Provide the (x, y) coordinate of the cell's center where the given text is located.  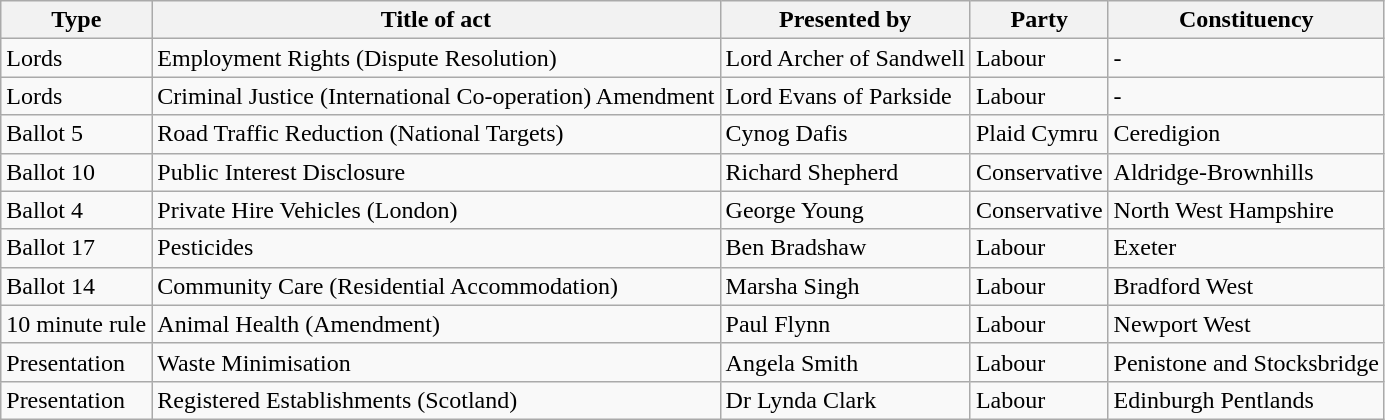
Constituency (1246, 20)
Paul Flynn (845, 324)
Presented by (845, 20)
Public Interest Disclosure (436, 172)
10 minute rule (76, 324)
Aldridge-Brownhills (1246, 172)
Bradford West (1246, 286)
Angela Smith (845, 362)
Lord Archer of Sandwell (845, 58)
Waste Minimisation (436, 362)
Marsha Singh (845, 286)
Road Traffic Reduction (National Targets) (436, 134)
George Young (845, 210)
Ceredigion (1246, 134)
Exeter (1246, 248)
Dr Lynda Clark (845, 400)
Animal Health (Amendment) (436, 324)
North West Hampshire (1246, 210)
Employment Rights (Dispute Resolution) (436, 58)
Party (1039, 20)
Community Care (Residential Accommodation) (436, 286)
Criminal Justice (International Co-operation) Amendment (436, 96)
Ballot 17 (76, 248)
Richard Shepherd (845, 172)
Pesticides (436, 248)
Type (76, 20)
Ben Bradshaw (845, 248)
Edinburgh Pentlands (1246, 400)
Ballot 5 (76, 134)
Lord Evans of Parkside (845, 96)
Ballot 10 (76, 172)
Plaid Cymru (1039, 134)
Cynog Dafis (845, 134)
Private Hire Vehicles (London) (436, 210)
Newport West (1246, 324)
Ballot 4 (76, 210)
Registered Establishments (Scotland) (436, 400)
Title of act (436, 20)
Penistone and Stocksbridge (1246, 362)
Ballot 14 (76, 286)
